For the text-containing cell, return its midpoint in [X, Y] coordinate format. 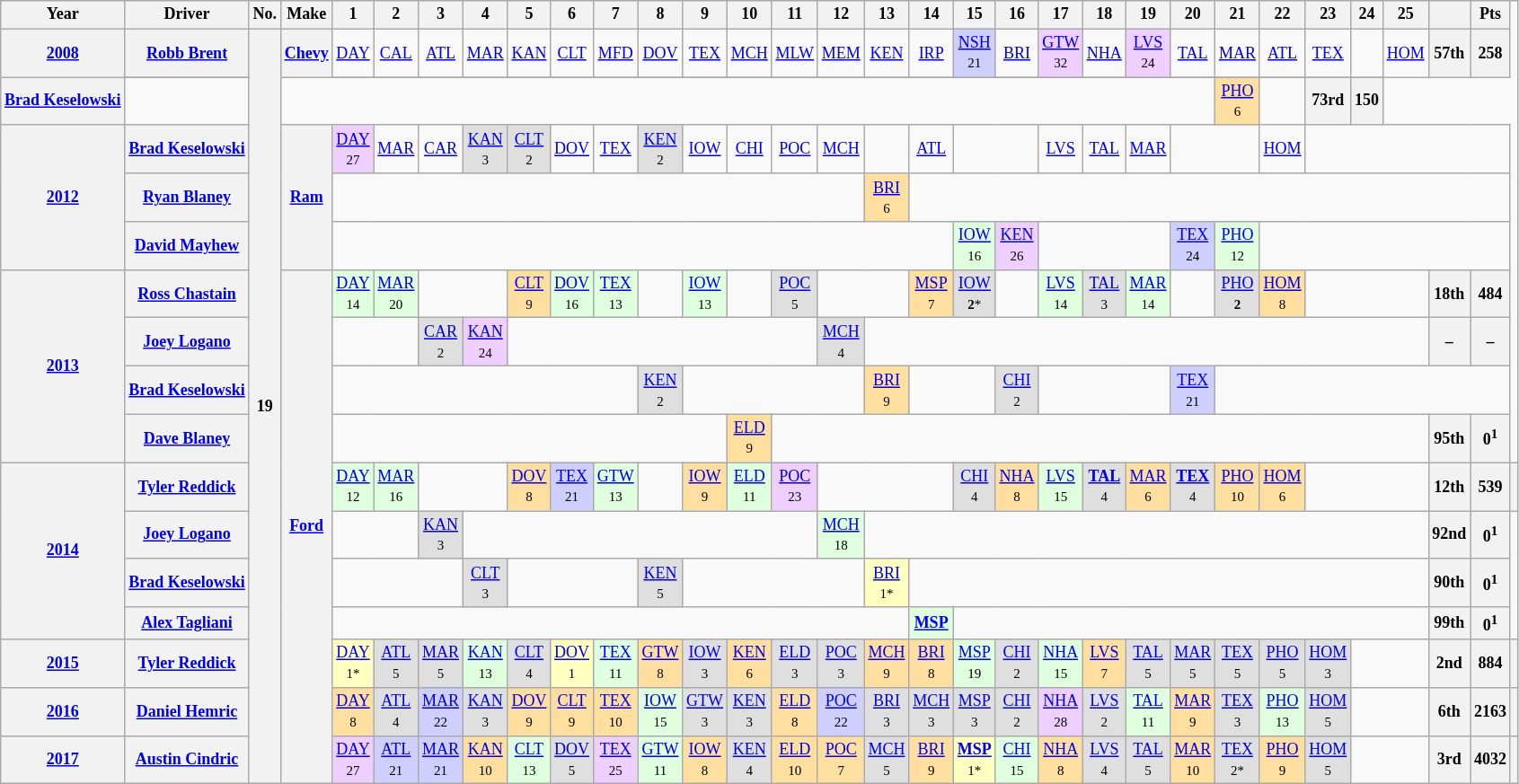
TEX4 [1193, 487]
17 [1061, 14]
1 [353, 14]
GTW8 [660, 664]
KEN26 [1017, 246]
TAL11 [1148, 711]
DOV16 [572, 294]
ATL5 [396, 664]
PHO6 [1238, 101]
Driver [187, 14]
CAL [396, 53]
2nd [1450, 664]
3 [441, 14]
DAY14 [353, 294]
BRI [1017, 53]
IOW13 [705, 294]
Ryan Blaney [187, 198]
150 [1367, 101]
MCH9 [887, 664]
CLT2 [529, 149]
MEM [841, 53]
KAN13 [485, 664]
MAR6 [1148, 487]
Robb Brent [187, 53]
MLW [794, 53]
IOW9 [705, 487]
CLT [572, 53]
GTW13 [615, 487]
99th [1450, 623]
TEX24 [1193, 246]
ATL21 [396, 760]
13 [887, 14]
KAN [529, 53]
ATL4 [396, 711]
2012 [63, 198]
DOV5 [572, 760]
TEX5 [1238, 664]
No. [264, 14]
KEN [887, 53]
DAY [353, 53]
TEX2* [1238, 760]
KAN10 [485, 760]
10 [749, 14]
MAR16 [396, 487]
LVS2 [1105, 711]
Ram [306, 198]
539 [1491, 487]
8 [660, 14]
2163 [1491, 711]
PHO10 [1238, 487]
Year [63, 14]
HOM3 [1328, 664]
ELD10 [794, 760]
ELD9 [749, 438]
KEN5 [660, 583]
20 [1193, 14]
4032 [1491, 760]
16 [1017, 14]
DAY12 [353, 487]
11 [794, 14]
23 [1328, 14]
IOW3 [705, 664]
LVS4 [1105, 760]
TEX3 [1238, 711]
MCH18 [841, 535]
CHI [749, 149]
73rd [1328, 101]
18th [1450, 294]
Dave Blaney [187, 438]
TEX11 [615, 664]
14 [932, 14]
LVS14 [1061, 294]
18 [1105, 14]
MSP [932, 623]
21 [1238, 14]
CAR [441, 149]
CLT3 [485, 583]
PHO9 [1283, 760]
DOV8 [529, 487]
GTW3 [705, 711]
12 [841, 14]
CHI15 [1017, 760]
2 [396, 14]
884 [1491, 664]
PHO12 [1238, 246]
IOW2* [974, 294]
MSP1* [974, 760]
6th [1450, 711]
POC5 [794, 294]
CLT13 [529, 760]
MAR14 [1148, 294]
2015 [63, 664]
MCH3 [932, 711]
BRI8 [932, 664]
ELD11 [749, 487]
22 [1283, 14]
PHO13 [1283, 711]
IRP [932, 53]
NHA15 [1061, 664]
57th [1450, 53]
Daniel Hemric [187, 711]
NHA [1105, 53]
MAR20 [396, 294]
92nd [1450, 535]
DOV1 [572, 664]
DAY8 [353, 711]
Pts [1491, 14]
12th [1450, 487]
4 [485, 14]
KEN4 [749, 760]
CHI4 [974, 487]
9 [705, 14]
BRI1* [887, 583]
2017 [63, 760]
15 [974, 14]
ELD3 [794, 664]
KEN6 [749, 664]
MCH5 [887, 760]
IOW8 [705, 760]
LVS7 [1105, 664]
CAR2 [441, 342]
TEX13 [615, 294]
GTW32 [1061, 53]
TEX10 [615, 711]
KAN24 [485, 342]
2016 [63, 711]
24 [1367, 14]
MFD [615, 53]
IOW16 [974, 246]
HOM6 [1283, 487]
TAL3 [1105, 294]
GTW11 [660, 760]
LVS [1061, 149]
Chevy [306, 53]
POC22 [841, 711]
5 [529, 14]
NHA28 [1061, 711]
258 [1491, 53]
MSP7 [932, 294]
Make [306, 14]
MSP19 [974, 664]
IOW [705, 149]
MSP3 [974, 711]
90th [1450, 583]
Ross Chastain [187, 294]
3rd [1450, 760]
2013 [63, 366]
TAL4 [1105, 487]
POC3 [841, 664]
MAR21 [441, 760]
BRI3 [887, 711]
LVS24 [1148, 53]
7 [615, 14]
MAR9 [1193, 711]
MAR22 [441, 711]
POC7 [841, 760]
DOV9 [529, 711]
MCH4 [841, 342]
CLT4 [529, 664]
95th [1450, 438]
484 [1491, 294]
MAR10 [1193, 760]
TEX25 [615, 760]
IOW15 [660, 711]
ELD8 [794, 711]
NSH21 [974, 53]
Alex Tagliani [187, 623]
KEN3 [749, 711]
POC [794, 149]
HOM8 [1283, 294]
PHO2 [1238, 294]
POC23 [794, 487]
25 [1405, 14]
PHO5 [1283, 664]
David Mayhew [187, 246]
6 [572, 14]
Ford [306, 526]
DAY1* [353, 664]
BRI6 [887, 198]
2008 [63, 53]
2014 [63, 551]
Austin Cindric [187, 760]
LVS15 [1061, 487]
